Identify which cell holds the provided text, then report its [X, Y] central coordinate. 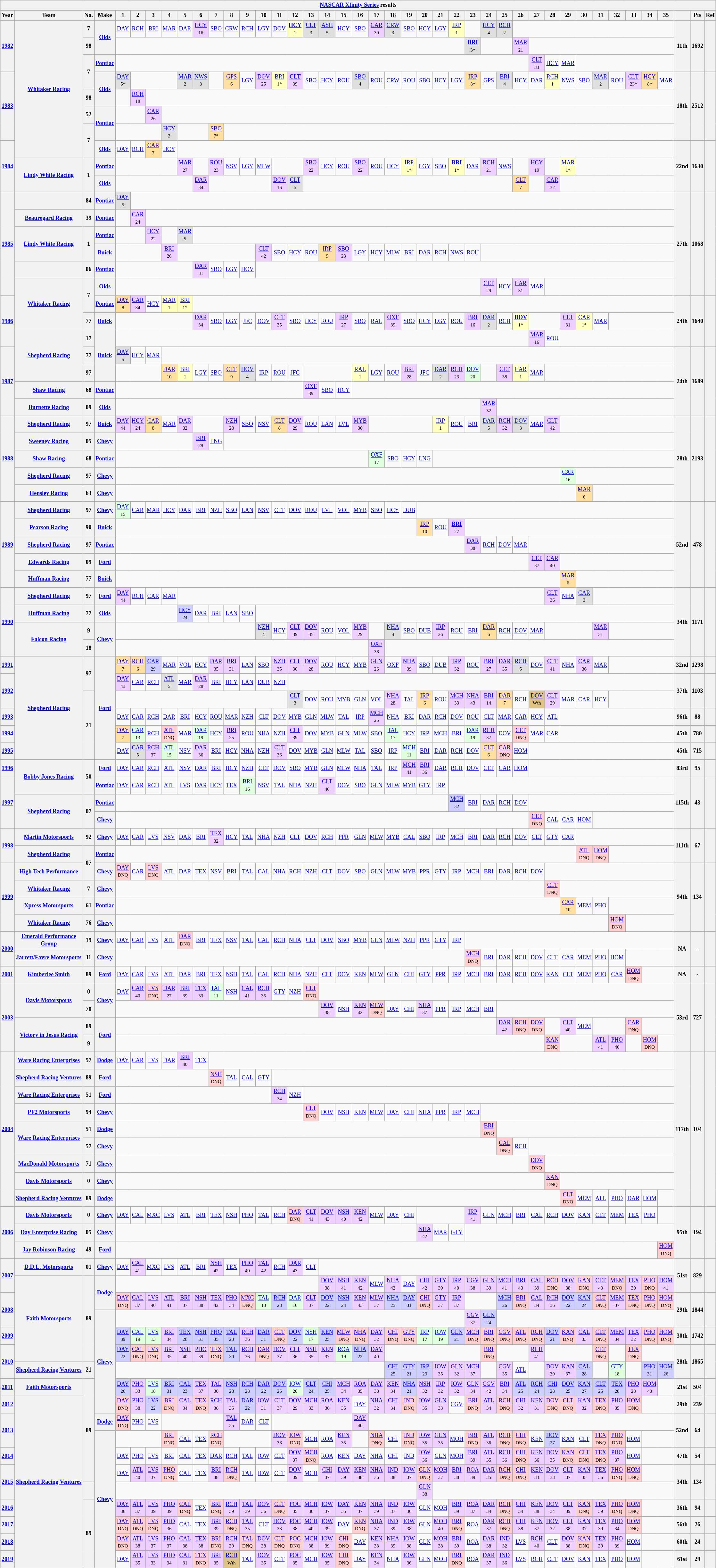
37th [682, 691]
RCH24 [537, 1387]
18th [682, 106]
RCH1 [552, 80]
MAR31 [600, 631]
RCH34 [280, 1095]
MLW37 [377, 1301]
54 [698, 1456]
IRP40 [457, 1284]
61 [88, 906]
NHA25 [393, 1301]
PF2 Motorsports [49, 1112]
2014 [8, 1456]
34 [650, 15]
IOW19 [441, 1336]
OXF36 [377, 648]
CHI42 [425, 1284]
CHI28 [552, 1387]
5 [185, 15]
BRI43 [521, 1284]
KENDNQ [360, 1525]
CAR30 [377, 29]
OXF17 [377, 459]
NASCAR Xfinity Series results [358, 5]
GTY21 [409, 1370]
117th [682, 1129]
NHA22 [360, 1353]
PHO36 [169, 1525]
1640 [698, 321]
ATL15 [169, 751]
2193 [698, 459]
CAR7 [153, 149]
22nd [682, 167]
HCY1 [295, 29]
ATL40 [138, 1473]
NZH28 [232, 425]
CAR3 [584, 596]
NHA4 [393, 631]
MCH26 [505, 1301]
DAY31 [409, 1301]
MAR32 [489, 407]
22 [457, 15]
1171 [698, 622]
GLNDNQ [425, 1473]
GTY37 [441, 1301]
GLN34 [473, 1387]
KEN36 [537, 1456]
GPS6 [232, 80]
TAL11 [216, 992]
GTY39 [441, 1284]
BRI29 [201, 442]
DOV43 [327, 1215]
DAR28 [201, 682]
1985 [8, 244]
IND32 [505, 1542]
CGV38 [473, 1284]
47th [682, 1456]
NHA43 [473, 699]
60th [682, 1542]
ROA37 [473, 1508]
MCH34 [343, 1387]
ATL38 [138, 1542]
GLN32 [457, 1370]
GLN39 [489, 1284]
1990 [8, 622]
35 [666, 15]
MCH32 [457, 803]
16 [360, 15]
IND37 [393, 1508]
DOVWth [537, 699]
RCH40 [537, 1542]
CAR1* [584, 321]
CLT31 [568, 321]
PHO28 [634, 1387]
CAR24 [138, 218]
1068 [698, 244]
MCH38 [311, 1542]
715 [698, 751]
1991 [8, 665]
IRP17 [425, 1336]
88 [698, 717]
2019 [8, 1559]
SBO23 [343, 252]
NSH41 [343, 1284]
CRW3 [393, 29]
1995 [8, 751]
95 [698, 768]
IND [409, 1456]
13 [311, 15]
DOV4 [248, 373]
2018 [8, 1542]
RAL1 [360, 373]
HCY16 [201, 29]
1692 [698, 46]
CAL38 [185, 1542]
MEM34 [617, 1336]
4 [169, 15]
GLN 33 [441, 1405]
LVS40 [153, 1301]
Sweeney Racing [49, 442]
MCH11 [409, 751]
KEN31 [537, 1405]
GLN38 [425, 1490]
CLT43 [600, 1284]
MXCDNQ [248, 1301]
IRP6 [425, 699]
53rd [682, 1018]
32 [617, 15]
MCH40 [311, 1525]
LVS18 [153, 1387]
IRP10 [425, 528]
CAR31 [521, 287]
Team [49, 15]
CAR5 [138, 751]
DAR36 [201, 751]
CLT25 [600, 1387]
95th [682, 1232]
NSH42 [216, 1267]
CAL23 [185, 1387]
MYB30 [360, 425]
115th [682, 803]
27th [682, 244]
CLT33 [537, 63]
MacDonald Motorsports [49, 1164]
NSH24 [343, 1301]
POCDNQ [295, 1542]
84 [88, 201]
2008 [8, 1310]
DAR43 [295, 1267]
30th [682, 1336]
MAR1* [568, 166]
2007 [8, 1275]
CLT9 [232, 373]
CGV35 [505, 1370]
DAR27 [169, 992]
MAR5 [185, 235]
BRI1 [185, 373]
ROU23 [216, 166]
RCHWth [232, 1559]
780 [698, 734]
CGV42 [489, 1387]
TEX33 [201, 992]
NSH32 [425, 1387]
727 [698, 1018]
RCH5 [521, 665]
IND36 [505, 1559]
BRI14 [489, 699]
GPS [489, 80]
1298 [698, 665]
Kimberlee Smith [49, 975]
DOV34 [552, 1508]
DAY15 [123, 510]
DOV20 [473, 373]
NSH17 [311, 1336]
2010 [8, 1362]
CHI37 [327, 1473]
Make [105, 15]
23 [473, 15]
CAR29 [153, 665]
CLT8 [280, 425]
12 [295, 15]
32nd [682, 665]
829 [698, 1275]
LVS39 [153, 1508]
2012 [8, 1405]
IRP27 [343, 321]
DOV1* [521, 321]
49 [88, 1250]
Pts [698, 15]
RAL [377, 321]
RCH32 [505, 425]
KAN27 [584, 1387]
Beauregard Racing [49, 218]
1689 [698, 381]
1984 [8, 167]
TAL23 [232, 1336]
IRP26 [441, 631]
Jarrett/Favre Motorsports [49, 957]
33 [634, 15]
NHA21 [409, 1387]
1865 [698, 1362]
194 [698, 1232]
NSH38 [201, 1301]
DOV33 [552, 1473]
DOV3 [521, 425]
1987 [8, 381]
SBO4 [360, 80]
39 [88, 218]
BRI40 [185, 1060]
HCY22 [153, 235]
SBO7* [216, 132]
14 [327, 15]
DOV30 [552, 1370]
HCY4 [489, 29]
Edwards Racing [49, 562]
1103 [698, 691]
CGVDNQ [505, 1336]
CLT5 [295, 184]
NHA32 [377, 1405]
20 [425, 15]
8 [232, 15]
DAR7 [505, 699]
TEX38 [201, 1542]
2006 [8, 1232]
CLT24 [311, 1387]
CLT35 [280, 321]
1989 [8, 545]
HCY2 [169, 132]
CAL19 [138, 1336]
NSH31 [201, 1336]
GTY18 [617, 1370]
25 [505, 15]
DOV28 [311, 665]
RCH2 [505, 29]
LVS13 [153, 1336]
CAL39 [537, 1284]
DAY38 [377, 1387]
GLN35 [441, 1439]
70 [88, 1009]
CLT7 [521, 184]
ATL36 [489, 1439]
504 [698, 1387]
DAY36 [123, 1508]
IOW32 [457, 1387]
43 [698, 803]
IRP8* [473, 80]
ROA35 [360, 1387]
3 [153, 15]
1992 [8, 691]
PHO31 [650, 1370]
1983 [8, 106]
POC38 [295, 1525]
Ref [710, 15]
CAL37 [138, 1301]
IRP1* [409, 166]
DAY5* [123, 80]
CAR26 [153, 115]
90 [88, 528]
CAR8 [153, 425]
30 [584, 15]
DOV16 [280, 184]
KAN32 [584, 1405]
ROA36 [327, 1405]
BRI36 [425, 768]
TAL13 [263, 1301]
BRI25 [232, 734]
PHO38 [138, 1405]
RCH41 [537, 1353]
64 [698, 1430]
31 [600, 15]
BRI26 [169, 252]
GLN21 [457, 1336]
Emerald Performance Group [49, 940]
DAY43 [123, 682]
1999 [8, 897]
2004 [8, 1129]
CHI38 [521, 1525]
MCH37 [473, 1370]
1993 [8, 717]
MAR1 [169, 304]
IND38 [393, 1473]
DAR6 [489, 631]
TEX42 [216, 1301]
ROA39 [473, 1473]
IOWDNQ [295, 1439]
Pearson Racing [49, 528]
2009 [8, 1336]
56th [682, 1525]
DAY35 [343, 1508]
DAY8 [123, 304]
RCH6 [138, 665]
MCH36 [311, 1508]
DOV39 [295, 1473]
CAR16 [568, 476]
HOM43 [650, 1387]
1844 [698, 1310]
ASH5 [327, 29]
CAL33 [584, 1336]
IND39 [393, 1525]
RCH18 [138, 98]
2013 [8, 1430]
OXF [393, 665]
NSHDNQ [216, 1078]
TEX35 [600, 1473]
TEX37 [201, 1387]
1998 [8, 846]
94th [682, 897]
DOV21 [552, 1336]
01 [88, 1267]
CAR13 [138, 734]
2000 [8, 949]
2011 [8, 1387]
GLN26 [377, 665]
CHI32 [521, 1405]
PHO33 [138, 1387]
KAN24 [584, 1301]
ATL5 [169, 682]
Falcon Racing [49, 640]
2512 [698, 106]
TAL42 [263, 1267]
2016 [8, 1508]
DAY26 [123, 1387]
1988 [8, 459]
DAR10 [169, 373]
96th [682, 717]
IRP41 [473, 1215]
10 [263, 15]
1994 [8, 734]
ATL25 [521, 1387]
MCH25 [377, 717]
CLT6 [489, 751]
IOW31 [263, 1405]
83rd [682, 768]
06 [88, 269]
2003 [8, 1018]
MAR21 [521, 46]
71 [88, 1164]
27 [537, 15]
NSH35 [311, 1353]
478 [698, 545]
CAL28 [584, 1370]
DAR5 [489, 425]
HCY8* [650, 80]
CGV [457, 1405]
MEMDNQ [617, 1284]
15 [343, 15]
DAR16 [295, 1301]
DOV26 [280, 1387]
CAL31 [185, 1559]
36th [682, 1508]
No. [88, 15]
MAR16 [537, 338]
CLT23* [634, 80]
GTYDNQ [409, 1336]
ATL34 [489, 1405]
50 [88, 777]
76 [88, 923]
NZH4 [263, 631]
NHA36 [377, 1473]
RCH35 [263, 992]
1630 [698, 167]
2001 [8, 975]
CAR32 [552, 184]
Xpress Motorsports [49, 906]
D.D.L. Motorsports [49, 1267]
MOH38 [441, 1542]
6 [201, 15]
LVS22 [153, 1405]
TAL17 [393, 734]
KEN43 [360, 1301]
52 [88, 115]
CAR36 [584, 665]
KAN35 [584, 1473]
63 [88, 493]
CAR1 [521, 373]
RCH21 [489, 166]
51st [682, 1275]
KEN25 [327, 1336]
MOH40 [441, 1525]
61st [682, 1559]
2017 [8, 1525]
Day Enterprise Racing [49, 1233]
DAR32 [185, 425]
239 [698, 1405]
LVS33 [153, 1559]
TAL39 [248, 1508]
CGV37 [473, 1318]
IRP9 [327, 252]
NWS3 [201, 80]
21st [682, 1387]
ROA19 [343, 1353]
KEN33 [537, 1473]
DAY22 [123, 1353]
BRI28 [409, 373]
RCH23 [457, 373]
High Tech Performance [49, 871]
1982 [8, 46]
92 [88, 837]
1997 [8, 803]
Jay Robinson Racing [49, 1250]
1986 [8, 321]
IOW20 [295, 1387]
DOV27 [552, 1439]
MYB29 [360, 631]
BRI37 [185, 1301]
HOM41 [666, 1284]
Victory in Jesus Racing [49, 1035]
GLN24 [489, 1318]
Burnette Racing [49, 407]
MEM37 [617, 1301]
CAR10 [568, 906]
IRP37 [457, 1301]
MOH37 [441, 1473]
TALDNQ [248, 1542]
28 [552, 15]
BRI3* [473, 46]
67 [698, 846]
MAR27 [185, 166]
DAY32 [377, 1336]
104 [698, 1129]
Year [8, 15]
Bobby Jones Racing [49, 777]
2 [138, 15]
1742 [698, 1336]
NZH35 [280, 665]
DAR42 [505, 1026]
111th [682, 846]
1996 [8, 768]
IRP23 [425, 1370]
ATL37 [138, 1508]
Martin Motorsports [49, 837]
CAR34 [138, 304]
CLT30 [295, 665]
NSH28 [232, 1387]
2015 [8, 1482]
BRI4 [505, 80]
Hensley Racing [49, 493]
NHA28 [393, 699]
HCY19 [537, 166]
DOV32 [552, 1525]
11th [682, 46]
HOM26 [666, 1370]
